Pinpoint the cell where the given text exists, returning its [x, y] midpoint coordinate. 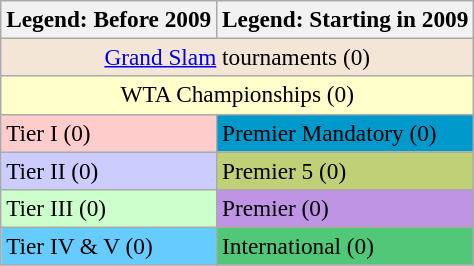
Premier 5 (0) [346, 170]
Tier IV & V (0) [109, 246]
Legend: Before 2009 [109, 19]
Legend: Starting in 2009 [346, 19]
Premier (0) [346, 208]
Tier III (0) [109, 208]
Premier Mandatory (0) [346, 133]
Grand Slam tournaments (0) [238, 57]
Tier II (0) [109, 170]
Tier I (0) [109, 133]
WTA Championships (0) [238, 95]
International (0) [346, 246]
